Output the [X, Y] coordinate of the center of the cell containing the given text.  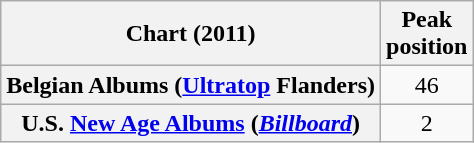
Belgian Albums (Ultratop Flanders) [191, 85]
U.S. New Age Albums (Billboard) [191, 123]
46 [427, 85]
Chart (2011) [191, 34]
2 [427, 123]
Peakposition [427, 34]
